Pinpoint the cell where the given text exists, returning its (x, y) midpoint coordinate. 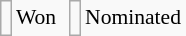
Nominated (132, 18)
Won (36, 18)
